Determine the (x, y) coordinate at the center of the cell enclosing the given text.  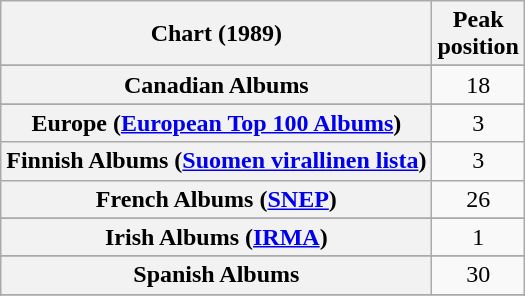
Spanish Albums (216, 275)
Canadian Albums (216, 85)
1 (478, 237)
French Albums (SNEP) (216, 199)
26 (478, 199)
Finnish Albums (Suomen virallinen lista) (216, 161)
Irish Albums (IRMA) (216, 237)
Chart (1989) (216, 34)
18 (478, 85)
30 (478, 275)
Peakposition (478, 34)
Europe (European Top 100 Albums) (216, 123)
